Capture the cell that displays the provided text and extract its (x, y) central coordinate. 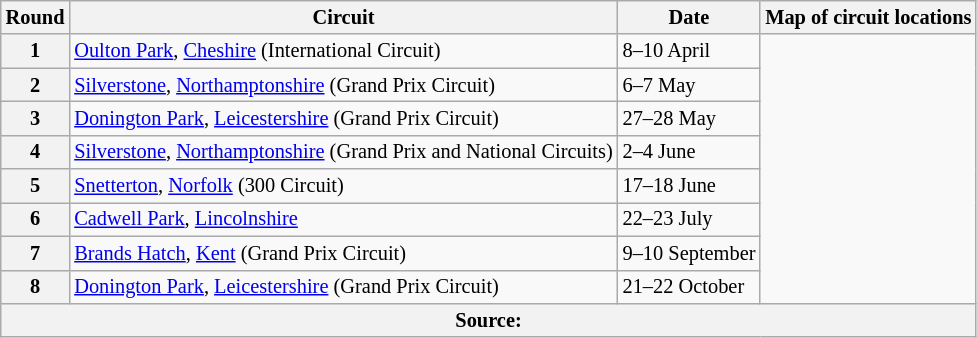
Source: (489, 320)
7 (36, 253)
4 (36, 152)
Date (690, 17)
Round (36, 17)
8 (36, 287)
Silverstone, Northamptonshire (Grand Prix Circuit) (343, 85)
Snetterton, Norfolk (300 Circuit) (343, 186)
Cadwell Park, Lincolnshire (343, 219)
6–7 May (690, 85)
22–23 July (690, 219)
8–10 April (690, 51)
5 (36, 186)
Silverstone, Northamptonshire (Grand Prix and National Circuits) (343, 152)
2 (36, 85)
Oulton Park, Cheshire (International Circuit) (343, 51)
6 (36, 219)
17–18 June (690, 186)
27–28 May (690, 118)
Brands Hatch, Kent (Grand Prix Circuit) (343, 253)
21–22 October (690, 287)
9–10 September (690, 253)
2–4 June (690, 152)
1 (36, 51)
Circuit (343, 17)
Map of circuit locations (868, 17)
3 (36, 118)
